From the cell containing the given text, extract its center point as [x, y] coordinate. 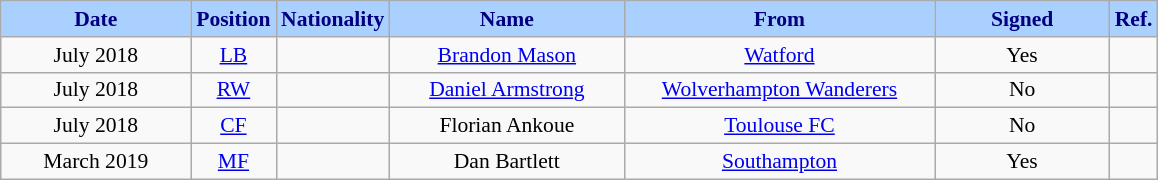
Dan Bartlett [506, 162]
Nationality [332, 19]
Florian Ankoue [506, 126]
Wolverhampton Wanderers [779, 90]
RW [234, 90]
From [779, 19]
Signed [1022, 19]
Ref. [1134, 19]
Daniel Armstrong [506, 90]
CF [234, 126]
Date [96, 19]
MF [234, 162]
Watford [779, 55]
Brandon Mason [506, 55]
Position [234, 19]
Name [506, 19]
March 2019 [96, 162]
Southampton [779, 162]
LB [234, 55]
Toulouse FC [779, 126]
